Determine the (X, Y) coordinate at the center of the cell enclosing the given text.  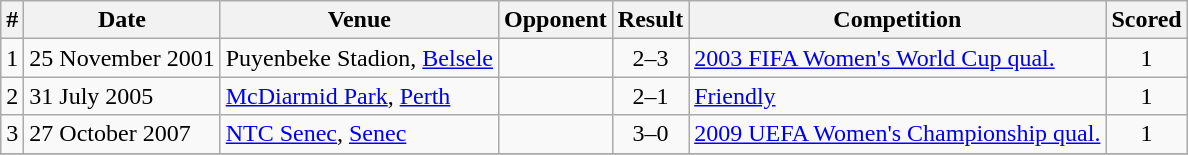
3–0 (650, 134)
Friendly (898, 96)
Date (122, 20)
31 July 2005 (122, 96)
Scored (1146, 20)
2009 UEFA Women's Championship qual. (898, 134)
Puyenbeke Stadion, Belsele (359, 58)
2 (12, 96)
2003 FIFA Women's World Cup qual. (898, 58)
NTC Senec, Senec (359, 134)
McDiarmid Park, Perth (359, 96)
2–1 (650, 96)
Competition (898, 20)
25 November 2001 (122, 58)
# (12, 20)
Result (650, 20)
3 (12, 134)
27 October 2007 (122, 134)
Venue (359, 20)
Opponent (556, 20)
2–3 (650, 58)
